Capture the cell that displays the provided text and extract its [X, Y] central coordinate. 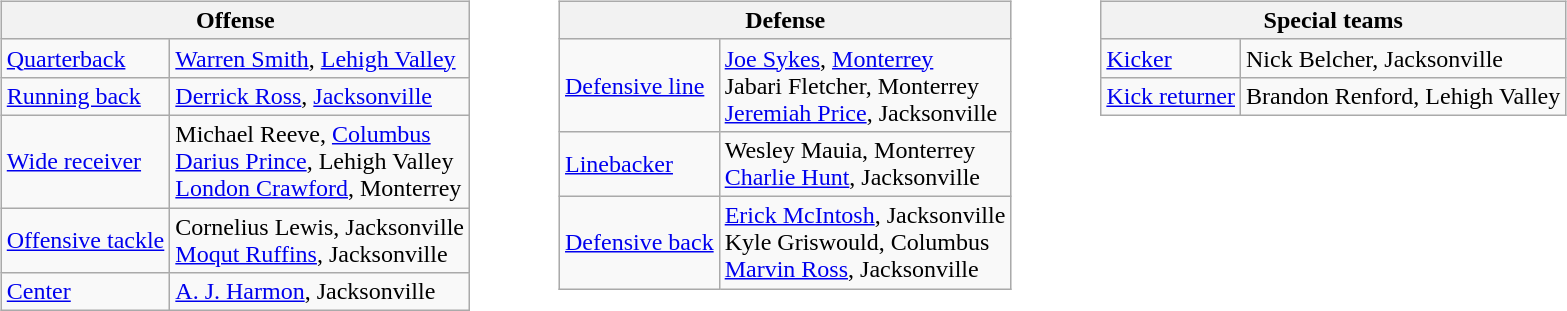
Kick returner [1171, 96]
Erick McIntosh, JacksonvilleKyle Griswould, ColumbusMarvin Ross, Jacksonville [865, 242]
Quarterback [86, 58]
Wesley Mauia, MonterreyCharlie Hunt, Jacksonville [865, 164]
Linebacker [640, 164]
Cornelius Lewis, JacksonvilleMoqut Ruffins, Jacksonville [320, 240]
Brandon Renford, Lehigh Valley [1404, 96]
Center [86, 292]
Running back [86, 96]
Defensive back [640, 242]
A. J. Harmon, Jacksonville [320, 292]
Wide receiver [86, 161]
Warren Smith, Lehigh Valley [320, 58]
Defense [786, 20]
Michael Reeve, ColumbusDarius Prince, Lehigh ValleyLondon Crawford, Monterrey [320, 161]
Defensive line [640, 85]
Offense [235, 20]
Nick Belcher, Jacksonville [1404, 58]
Joe Sykes, MonterreyJabari Fletcher, MonterreyJeremiah Price, Jacksonville [865, 85]
Derrick Ross, Jacksonville [320, 96]
Kicker [1171, 58]
Offensive tackle [86, 240]
Special teams [1334, 20]
